Identify which cell holds the provided text, then report its (x, y) central coordinate. 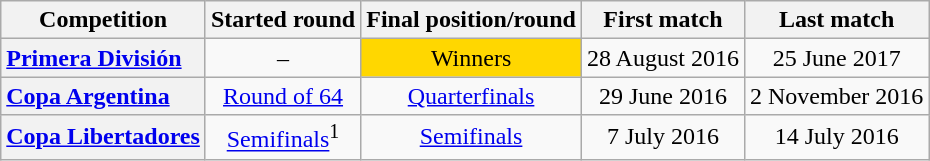
Competition (104, 20)
29 June 2016 (662, 96)
28 August 2016 (662, 58)
Semifinals (472, 138)
7 July 2016 (662, 138)
Primera División (104, 58)
Last match (836, 20)
– (282, 58)
Semifinals1 (282, 138)
2 November 2016 (836, 96)
Copa Libertadores (104, 138)
25 June 2017 (836, 58)
Round of 64 (282, 96)
14 July 2016 (836, 138)
Winners (472, 58)
Copa Argentina (104, 96)
Started round (282, 20)
First match (662, 20)
Quarterfinals (472, 96)
Final position/round (472, 20)
